From the cell containing the given text, extract its center point as [X, Y] coordinate. 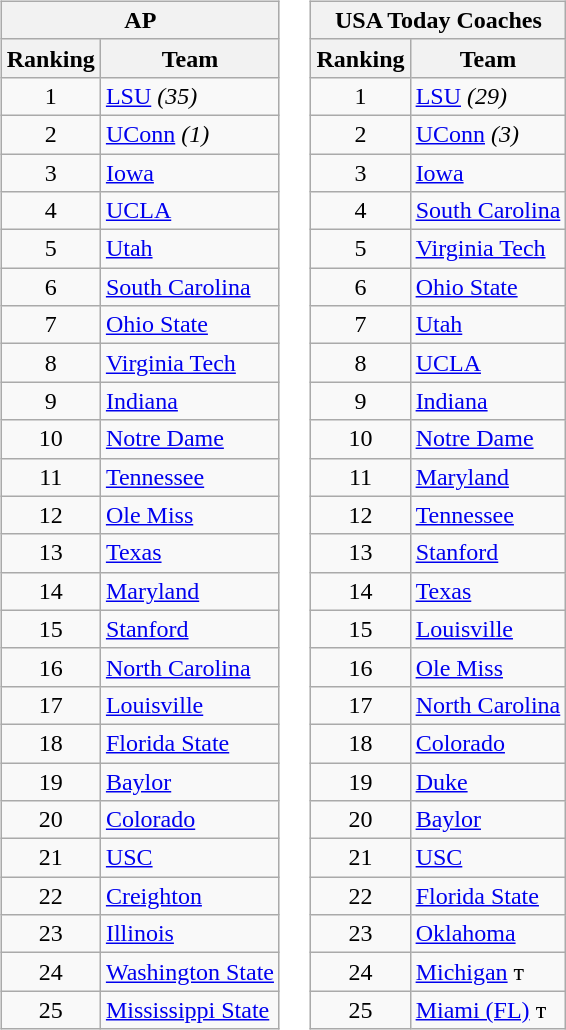
Illinois [190, 934]
Creighton [190, 896]
Miami (FL) т [488, 1010]
Mississippi State [190, 1010]
UConn (1) [190, 134]
Michigan т [488, 972]
LSU (35) [190, 96]
Duke [488, 781]
Washington State [190, 972]
Oklahoma [488, 934]
AP [140, 20]
LSU (29) [488, 96]
USA Today Coaches [438, 20]
UConn (3) [488, 134]
